Return (x, y) of the center of cell containing provided text 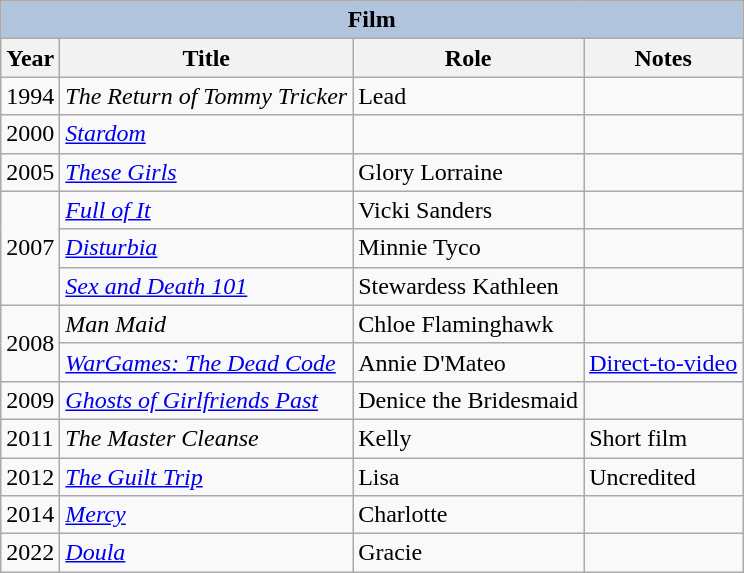
Direct-to-video (664, 362)
Title (206, 58)
Uncredited (664, 477)
2009 (30, 400)
The Master Cleanse (206, 438)
Glory Lorraine (468, 172)
1994 (30, 96)
Notes (664, 58)
Role (468, 58)
Man Maid (206, 324)
Stardom (206, 134)
Year (30, 58)
2005 (30, 172)
Lisa (468, 477)
Vicki Sanders (468, 210)
Charlotte (468, 515)
2007 (30, 248)
Lead (468, 96)
Ghosts of Girlfriends Past (206, 400)
2011 (30, 438)
Film (372, 20)
Annie D'Mateo (468, 362)
The Guilt Trip (206, 477)
2012 (30, 477)
These Girls (206, 172)
WarGames: The Dead Code (206, 362)
2000 (30, 134)
Sex and Death 101 (206, 286)
Mercy (206, 515)
Gracie (468, 553)
Kelly (468, 438)
2014 (30, 515)
Disturbia (206, 248)
Full of It (206, 210)
Chloe Flaminghawk (468, 324)
Short film (664, 438)
2008 (30, 343)
Stewardess Kathleen (468, 286)
2022 (30, 553)
Minnie Tyco (468, 248)
The Return of Tommy Tricker (206, 96)
Doula (206, 553)
Denice the Bridesmaid (468, 400)
